Determine the (X, Y) coordinate at the center of the cell enclosing the given text.  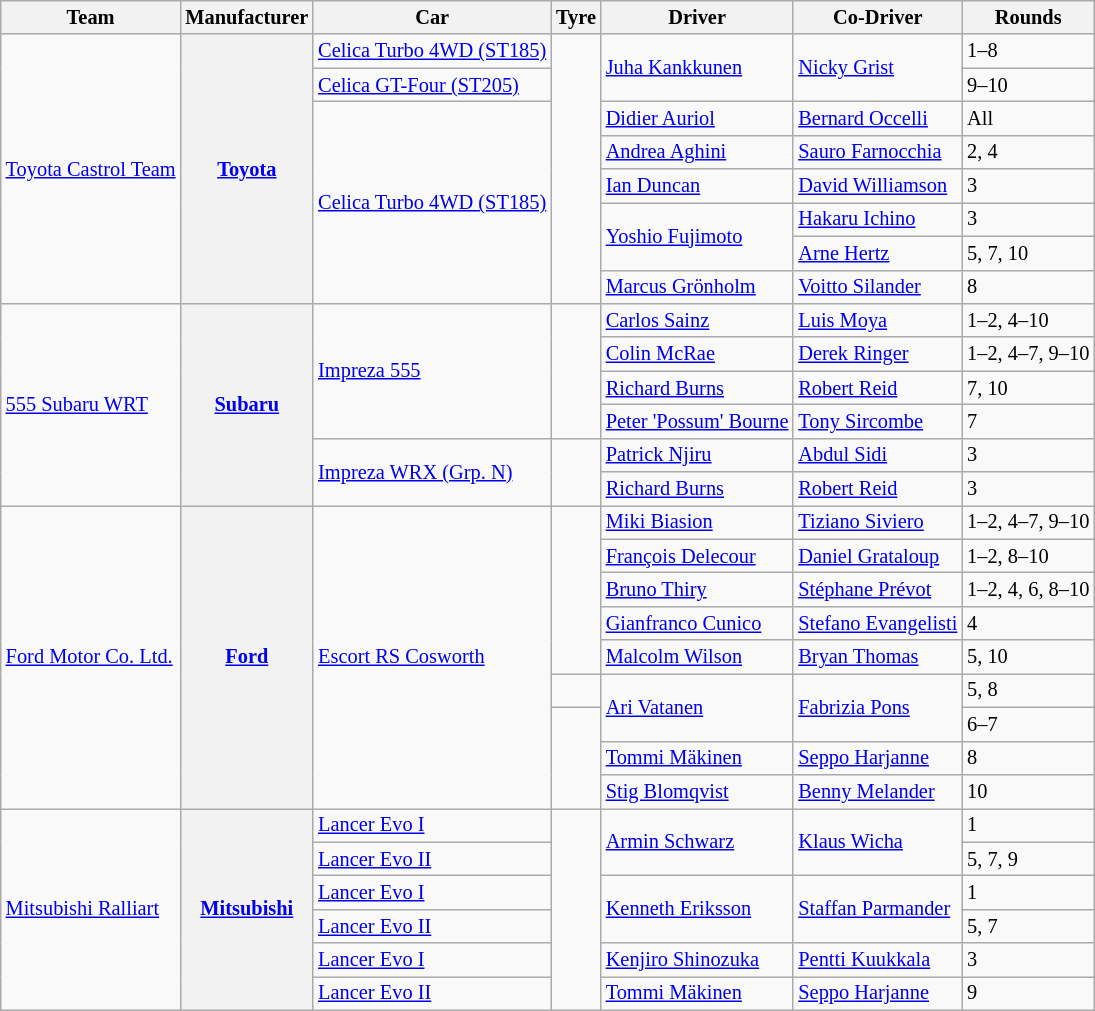
Abdul Sidi (878, 455)
1–2, 8–10 (1028, 556)
Driver (698, 17)
Luis Moya (878, 320)
Miki Biasion (698, 522)
10 (1028, 791)
All (1028, 118)
Escort RS Cosworth (432, 656)
Tiziano Siviero (878, 522)
Kenneth Eriksson (698, 908)
555 Subaru WRT (91, 404)
Bernard Occelli (878, 118)
5, 7, 9 (1028, 859)
9 (1028, 993)
Impreza WRX (Grp. N) (432, 472)
Manufacturer (246, 17)
Stefano Evangelisti (878, 623)
Colin McRae (698, 354)
Rounds (1028, 17)
Kenjiro Shinozuka (698, 960)
9–10 (1028, 85)
Hakaru Ichino (878, 219)
Armin Schwarz (698, 842)
Derek Ringer (878, 354)
6–7 (1028, 724)
Stig Blomqvist (698, 791)
Team (91, 17)
2, 4 (1028, 152)
7, 10 (1028, 388)
David Williamson (878, 186)
Bruno Thiry (698, 589)
Gianfranco Cunico (698, 623)
Tyre (576, 17)
Pentti Kuukkala (878, 960)
Ari Vatanen (698, 706)
Peter 'Possum' Bourne (698, 421)
Car (432, 17)
Impreza 555 (432, 370)
Daniel Grataloup (878, 556)
Bryan Thomas (878, 657)
Benny Melander (878, 791)
4 (1028, 623)
Yoshio Fujimoto (698, 236)
Sauro Farnocchia (878, 152)
Fabrizia Pons (878, 706)
5, 10 (1028, 657)
Arne Hertz (878, 253)
Co-Driver (878, 17)
Mitsubishi (246, 909)
Toyota (246, 168)
Juha Kankkunen (698, 68)
5, 8 (1028, 690)
7 (1028, 421)
Mitsubishi Ralliart (91, 909)
Malcolm Wilson (698, 657)
François Delecour (698, 556)
Didier Auriol (698, 118)
Ian Duncan (698, 186)
1–8 (1028, 51)
5, 7, 10 (1028, 253)
5, 7 (1028, 926)
Andrea Aghini (698, 152)
1–2, 4–10 (1028, 320)
Toyota Castrol Team (91, 168)
Klaus Wicha (878, 842)
Nicky Grist (878, 68)
Subaru (246, 404)
Voitto Silander (878, 287)
Ford Motor Co. Ltd. (91, 656)
Stéphane Prévot (878, 589)
Tony Sircombe (878, 421)
Marcus Grönholm (698, 287)
1–2, 4, 6, 8–10 (1028, 589)
Staffan Parmander (878, 908)
Carlos Sainz (698, 320)
Ford (246, 656)
Patrick Njiru (698, 455)
Celica GT-Four (ST205) (432, 85)
